Capture the cell that displays the provided text and extract its [X, Y] central coordinate. 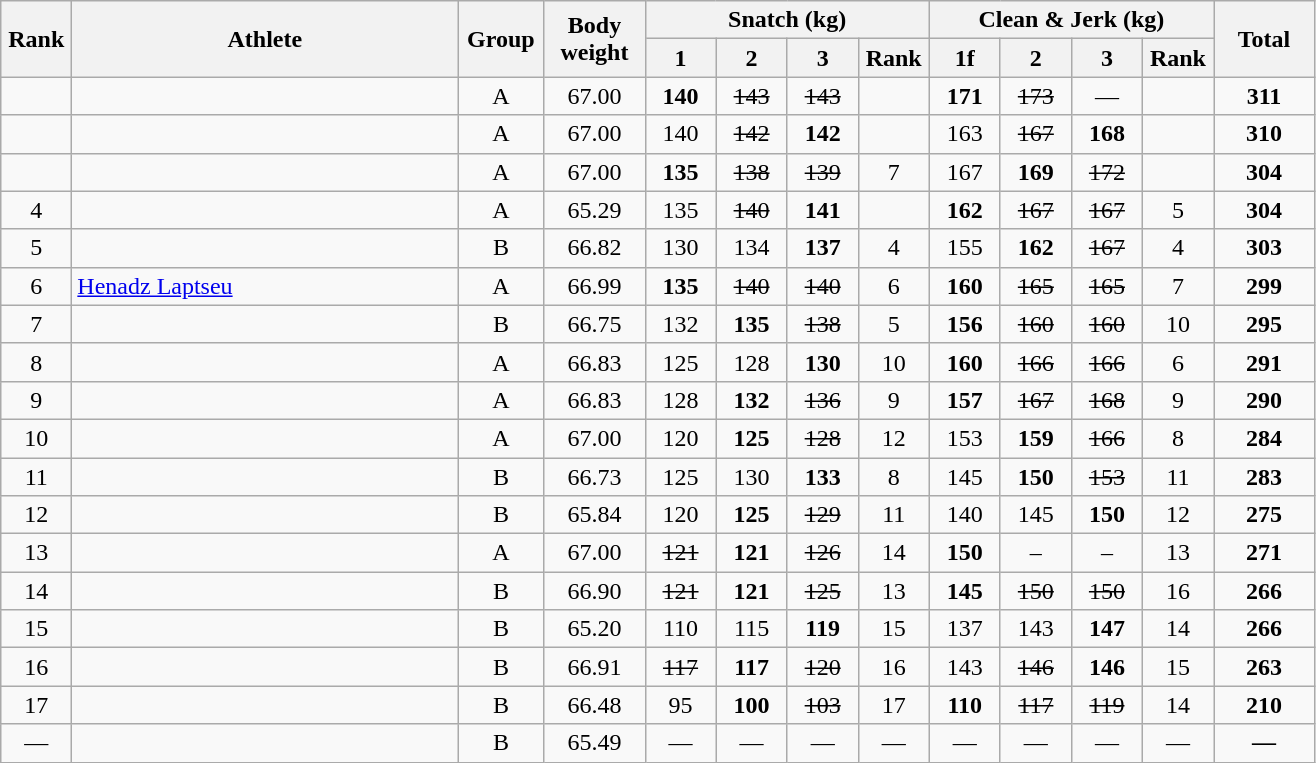
66.91 [594, 667]
210 [1264, 705]
303 [1264, 248]
141 [822, 210]
65.20 [594, 629]
159 [1036, 438]
65.49 [594, 743]
66.75 [594, 324]
163 [964, 134]
271 [1264, 553]
156 [964, 324]
115 [752, 629]
136 [822, 400]
311 [1264, 96]
129 [822, 515]
1 [680, 58]
Snatch (kg) [787, 20]
171 [964, 96]
126 [822, 553]
295 [1264, 324]
284 [1264, 438]
Henadz Laptseu [265, 286]
169 [1036, 172]
1f [964, 58]
157 [964, 400]
65.84 [594, 515]
263 [1264, 667]
133 [822, 477]
155 [964, 248]
Athlete [265, 39]
291 [1264, 362]
66.99 [594, 286]
173 [1036, 96]
Clean & Jerk (kg) [1071, 20]
139 [822, 172]
100 [752, 705]
66.82 [594, 248]
95 [680, 705]
Body weight [594, 39]
66.73 [594, 477]
275 [1264, 515]
Group [501, 39]
290 [1264, 400]
66.48 [594, 705]
283 [1264, 477]
299 [1264, 286]
147 [1106, 629]
66.90 [594, 591]
310 [1264, 134]
172 [1106, 172]
134 [752, 248]
103 [822, 705]
65.29 [594, 210]
Total [1264, 39]
